For the text-containing cell, return its midpoint in (x, y) coordinate format. 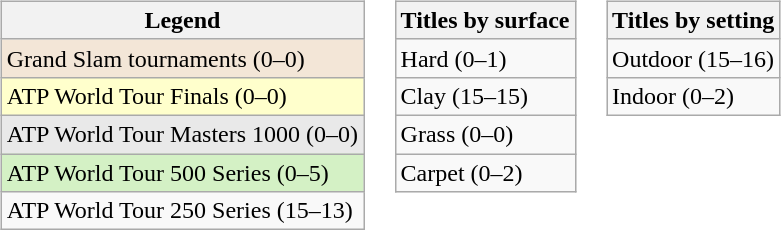
Outdoor (15–16) (694, 58)
ATP World Tour Finals (0–0) (182, 96)
ATP World Tour 250 Series (15–13) (182, 211)
Grass (0–0) (485, 134)
Grand Slam tournaments (0–0) (182, 58)
Indoor (0–2) (694, 96)
Titles by surface (485, 20)
ATP World Tour 500 Series (0–5) (182, 173)
Carpet (0–2) (485, 173)
Hard (0–1) (485, 58)
Clay (15–15) (485, 96)
Legend (182, 20)
Titles by setting (694, 20)
ATP World Tour Masters 1000 (0–0) (182, 134)
